Capture the cell that displays the provided text and extract its [x, y] central coordinate. 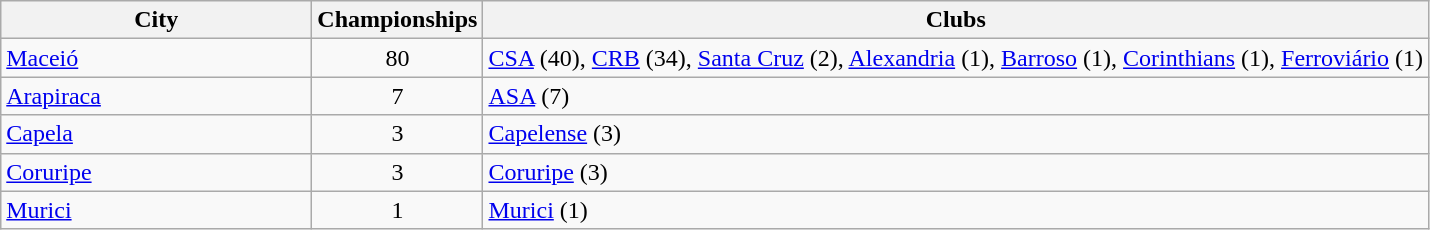
Capelense (3) [956, 134]
Maceió [156, 58]
Arapiraca [156, 96]
Murici [156, 210]
Capela [156, 134]
1 [398, 210]
7 [398, 96]
ASA (7) [956, 96]
Championships [398, 20]
Clubs [956, 20]
Murici (1) [956, 210]
Coruripe (3) [956, 172]
CSA (40), CRB (34), Santa Cruz (2), Alexandria (1), Barroso (1), Corinthians (1), Ferroviário (1) [956, 58]
City [156, 20]
80 [398, 58]
Coruripe [156, 172]
